Identify which cell holds the provided text, then report its (x, y) central coordinate. 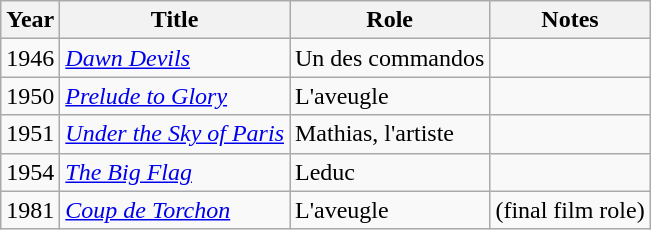
1981 (30, 210)
Mathias, l'artiste (390, 134)
Un des commandos (390, 58)
The Big Flag (175, 172)
Dawn Devils (175, 58)
Prelude to Glory (175, 96)
Title (175, 20)
1954 (30, 172)
(final film role) (570, 210)
Under the Sky of Paris (175, 134)
Role (390, 20)
1951 (30, 134)
1946 (30, 58)
Leduc (390, 172)
1950 (30, 96)
Year (30, 20)
Coup de Torchon (175, 210)
Notes (570, 20)
